Find where the given text appears and provide that cell's center as [X, Y] coordinate. 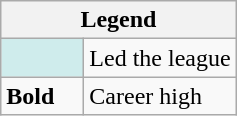
Led the league [160, 58]
Bold [42, 96]
Legend [118, 20]
Career high [160, 96]
